Extract the [x, y] coordinate from the center of the cell holding the provided text.  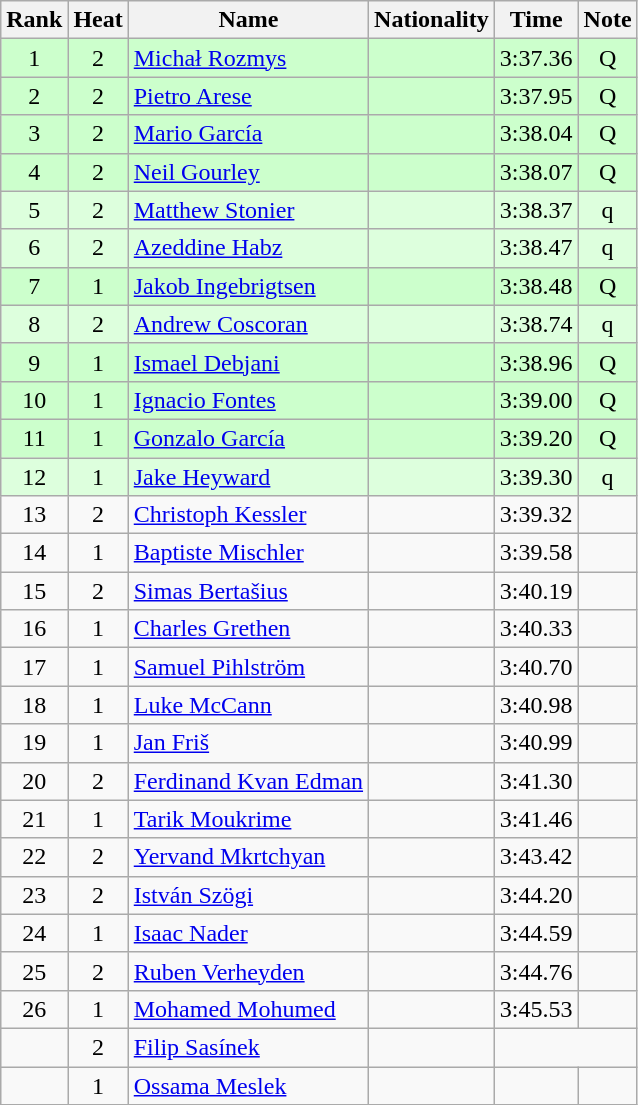
Luke McCann [248, 705]
Ossama Meslek [248, 1085]
Gonzalo García [248, 438]
24 [34, 933]
9 [34, 362]
8 [34, 324]
Michał Rozmys [248, 58]
Matthew Stonier [248, 210]
Jakob Ingebrigtsen [248, 286]
Mario García [248, 134]
3:40.33 [536, 629]
14 [34, 553]
15 [34, 591]
18 [34, 705]
3:45.53 [536, 1009]
4 [34, 172]
26 [34, 1009]
Azeddine Habz [248, 248]
7 [34, 286]
3:44.20 [536, 895]
Rank [34, 20]
Ismael Debjani [248, 362]
Neil Gourley [248, 172]
3:39.30 [536, 477]
Name [248, 20]
Time [536, 20]
Heat [98, 20]
3:41.30 [536, 781]
3:40.70 [536, 667]
Simas Bertašius [248, 591]
Ignacio Fontes [248, 400]
3:40.19 [536, 591]
3:44.59 [536, 933]
3:39.00 [536, 400]
6 [34, 248]
Ferdinand Kvan Edman [248, 781]
Christoph Kessler [248, 515]
3:43.42 [536, 857]
3:41.46 [536, 819]
11 [34, 438]
17 [34, 667]
3:40.98 [536, 705]
3:38.47 [536, 248]
3:38.04 [536, 134]
3:37.95 [536, 96]
István Szögi [248, 895]
Tarik Moukrime [248, 819]
13 [34, 515]
3 [34, 134]
Note [608, 20]
3:38.48 [536, 286]
Andrew Coscoran [248, 324]
3:39.58 [536, 553]
Charles Grethen [248, 629]
Jake Heyward [248, 477]
12 [34, 477]
Jan Friš [248, 743]
Filip Sasínek [248, 1047]
3:38.74 [536, 324]
3:38.07 [536, 172]
3:44.76 [536, 971]
3:39.20 [536, 438]
3:38.37 [536, 210]
Samuel Pihlström [248, 667]
16 [34, 629]
23 [34, 895]
Yervand Mkrtchyan [248, 857]
3:39.32 [536, 515]
Nationality [432, 20]
Isaac Nader [248, 933]
Ruben Verheyden [248, 971]
20 [34, 781]
10 [34, 400]
Mohamed Mohumed [248, 1009]
19 [34, 743]
3:38.96 [536, 362]
5 [34, 210]
Baptiste Mischler [248, 553]
3:37.36 [536, 58]
21 [34, 819]
3:40.99 [536, 743]
22 [34, 857]
25 [34, 971]
Pietro Arese [248, 96]
